Locate the cell with the specified text and output its [X, Y] center coordinate. 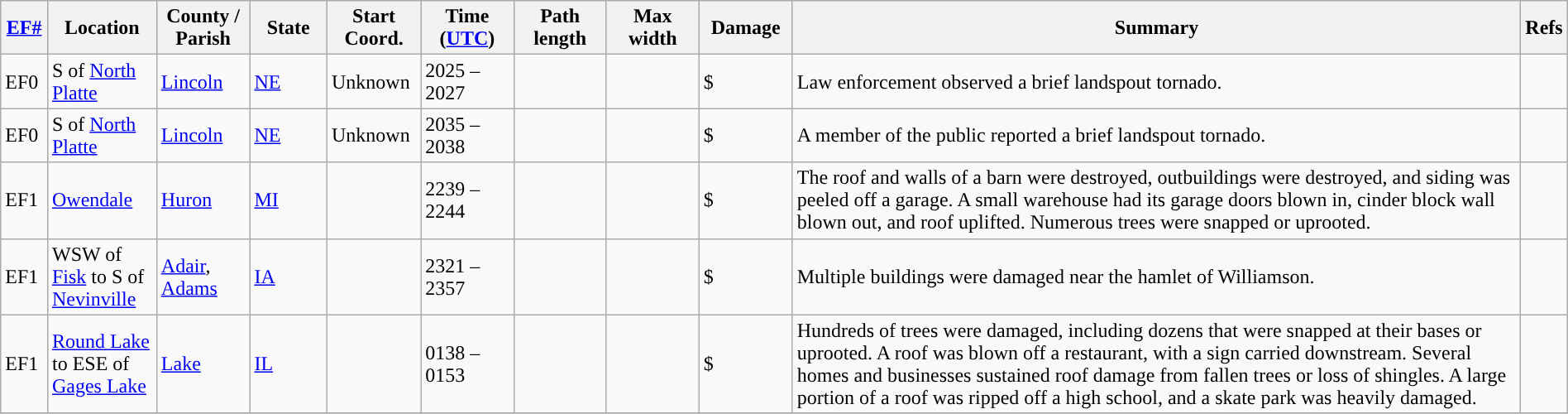
Summary [1156, 28]
Start Coord. [374, 28]
WSW of Fisk to S of Nevinville [102, 277]
Path length [560, 28]
IA [289, 277]
Damage [746, 28]
Refs [1545, 28]
Owendale [102, 200]
Law enforcement observed a brief landspout tornado. [1156, 81]
2239 – 2244 [467, 200]
State [289, 28]
IL [289, 364]
Location [102, 28]
Lake [203, 364]
MI [289, 200]
0138 – 0153 [467, 364]
Multiple buildings were damaged near the hamlet of Williamson. [1156, 277]
2025 – 2027 [467, 81]
2035 – 2038 [467, 136]
Huron [203, 200]
Max width [653, 28]
Round Lake to ESE of Gages Lake [102, 364]
EF# [25, 28]
County / Parish [203, 28]
A member of the public reported a brief landspout tornado. [1156, 136]
Time (UTC) [467, 28]
2321 – 2357 [467, 277]
Adair, Adams [203, 277]
